Detect which cell encompasses the target text, then output its (x, y) center coordinate. 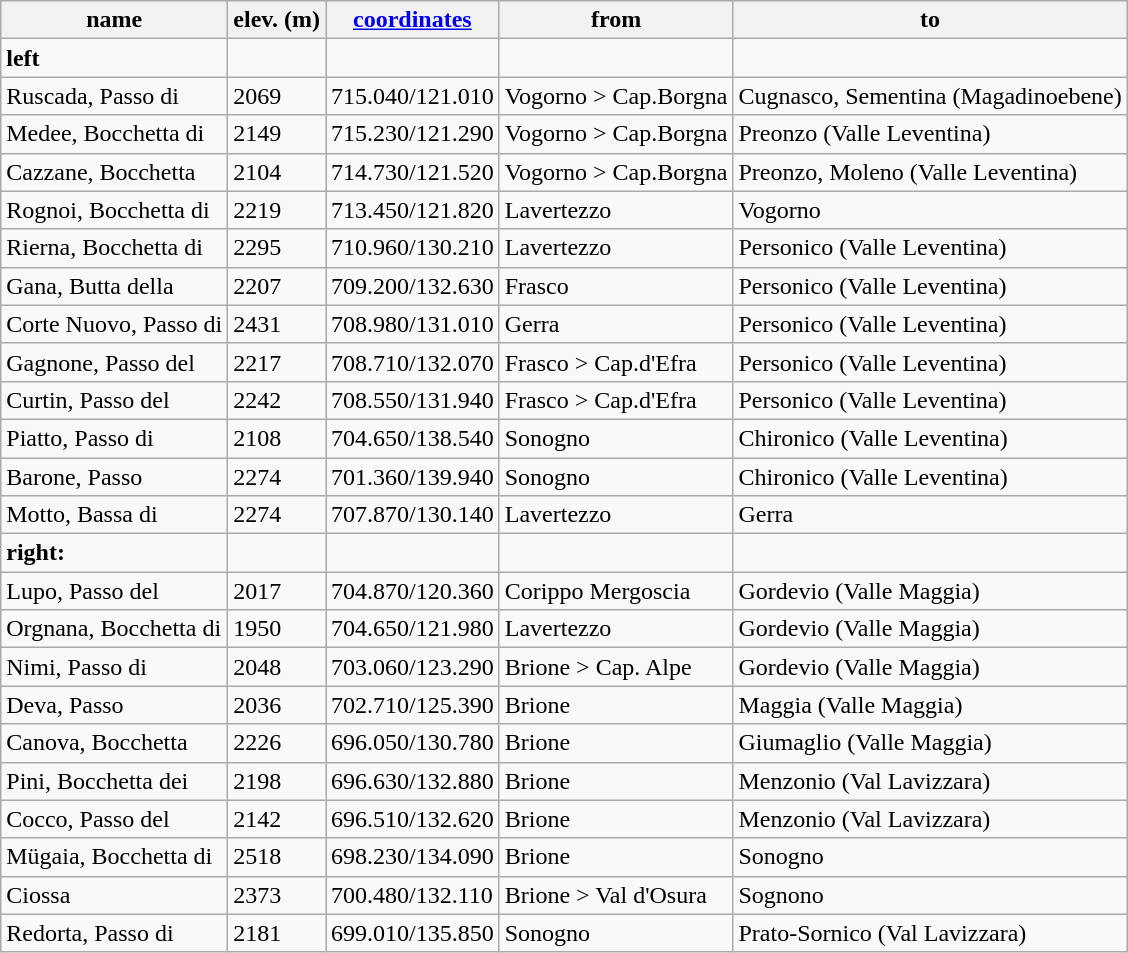
Medee, Bocchetta di (114, 134)
to (930, 20)
699.010/135.850 (413, 933)
from (616, 20)
Preonzo, Moleno (Valle Leventina) (930, 172)
Rierna, Bocchetta di (114, 248)
715.230/121.290 (413, 134)
2142 (277, 819)
2242 (277, 400)
Curtin, Passo del (114, 400)
2226 (277, 743)
709.200/132.630 (413, 286)
2431 (277, 324)
704.650/138.540 (413, 438)
Ciossa (114, 895)
Cocco, Passo del (114, 819)
coordinates (413, 20)
2217 (277, 362)
2048 (277, 667)
Gana, Butta della (114, 286)
left (114, 58)
713.450/121.820 (413, 210)
Cazzane, Bocchetta (114, 172)
2198 (277, 781)
2149 (277, 134)
Mügaia, Bocchetta di (114, 857)
Brione > Val d'Osura (616, 895)
700.480/132.110 (413, 895)
707.870/130.140 (413, 515)
708.550/131.940 (413, 400)
Ruscada, Passo di (114, 96)
704.650/121.980 (413, 629)
elev. (m) (277, 20)
Cugnasco, Sementina (Magadinoebene) (930, 96)
2518 (277, 857)
Barone, Passo (114, 477)
right: (114, 553)
708.980/131.010 (413, 324)
Gagnone, Passo del (114, 362)
Corippo Mergoscia (616, 591)
Prato-Sornico (Val Lavizzara) (930, 933)
Pini, Bocchetta dei (114, 781)
Corte Nuovo, Passo di (114, 324)
2036 (277, 705)
2017 (277, 591)
696.050/130.780 (413, 743)
701.360/139.940 (413, 477)
Redorta, Passo di (114, 933)
2069 (277, 96)
name (114, 20)
2373 (277, 895)
Canova, Bocchetta (114, 743)
702.710/125.390 (413, 705)
710.960/130.210 (413, 248)
Rognoi, Bocchetta di (114, 210)
Brione > Cap. Alpe (616, 667)
696.510/132.620 (413, 819)
715.040/121.010 (413, 96)
Piatto, Passo di (114, 438)
703.060/123.290 (413, 667)
714.730/121.520 (413, 172)
704.870/120.360 (413, 591)
708.710/132.070 (413, 362)
Orgnana, Bocchetta di (114, 629)
2219 (277, 210)
696.630/132.880 (413, 781)
2207 (277, 286)
Frasco (616, 286)
Vogorno (930, 210)
Sognono (930, 895)
698.230/134.090 (413, 857)
Lupo, Passo del (114, 591)
1950 (277, 629)
Nimi, Passo di (114, 667)
2181 (277, 933)
2104 (277, 172)
Deva, Passo (114, 705)
Giumaglio (Valle Maggia) (930, 743)
Motto, Bassa di (114, 515)
Preonzo (Valle Leventina) (930, 134)
Maggia (Valle Maggia) (930, 705)
2295 (277, 248)
2108 (277, 438)
